From the cell containing the given text, extract its center point as [x, y] coordinate. 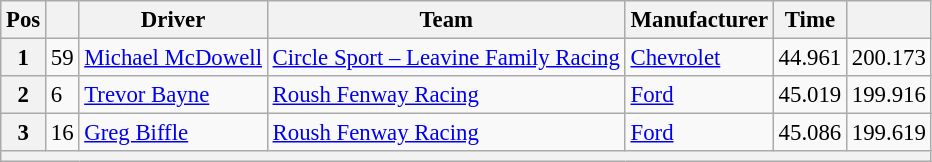
Time [810, 20]
45.019 [810, 95]
200.173 [890, 58]
Michael McDowell [173, 58]
3 [24, 133]
Trevor Bayne [173, 95]
Pos [24, 20]
Driver [173, 20]
59 [62, 58]
Circle Sport – Leavine Family Racing [446, 58]
199.619 [890, 133]
Greg Biffle [173, 133]
Team [446, 20]
199.916 [890, 95]
45.086 [810, 133]
1 [24, 58]
Manufacturer [699, 20]
Chevrolet [699, 58]
44.961 [810, 58]
16 [62, 133]
2 [24, 95]
6 [62, 95]
